Capture the cell that displays the provided text and extract its (x, y) central coordinate. 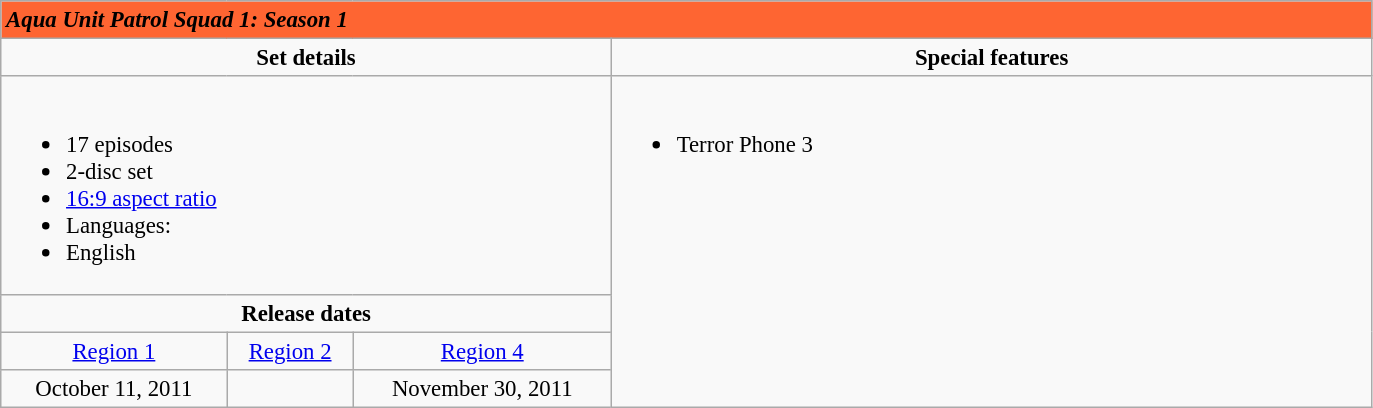
Region 1 (114, 351)
Set details (306, 58)
Region 2 (290, 351)
Terror Phone 3 (992, 242)
October 11, 2011 (114, 388)
Release dates (306, 313)
November 30, 2011 (482, 388)
Special features (992, 58)
17 episodes2-disc set16:9 aspect ratioLanguages:English (306, 185)
Aqua Unit Patrol Squad 1: Season 1 (686, 20)
Region 4 (482, 351)
